Detect which cell encompasses the target text, then output its (x, y) center coordinate. 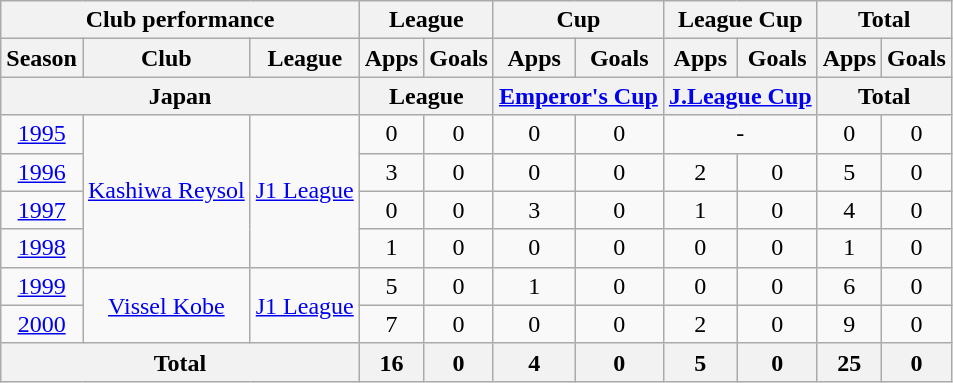
1997 (42, 210)
Club performance (180, 20)
Club (166, 58)
7 (391, 324)
2000 (42, 324)
1996 (42, 172)
1995 (42, 134)
6 (849, 286)
25 (849, 362)
Cup (578, 20)
Season (42, 58)
J.League Cup (740, 96)
Emperor's Cup (578, 96)
9 (849, 324)
1998 (42, 248)
League Cup (740, 20)
Vissel Kobe (166, 305)
- (740, 134)
Japan (180, 96)
16 (391, 362)
1999 (42, 286)
Kashiwa Reysol (166, 191)
